Identify which cell holds the provided text, then report its [x, y] central coordinate. 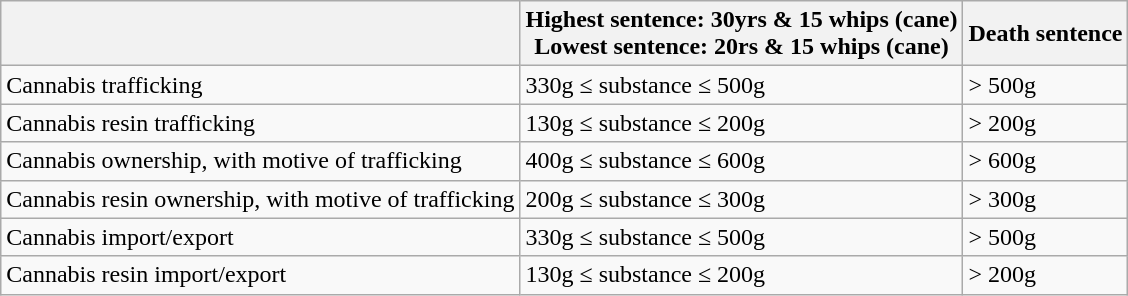
Cannabis resin ownership, with motive of trafficking [260, 199]
400g ≤ substance ≤ 600g [742, 161]
Cannabis resin trafficking [260, 123]
Cannabis trafficking [260, 85]
> 300g [1046, 199]
Cannabis ownership, with motive of trafficking [260, 161]
> 600g [1046, 161]
Death sentence [1046, 34]
Cannabis import/export [260, 237]
Cannabis resin import/export [260, 275]
Highest sentence: 30yrs & 15 whips (cane)Lowest sentence: 20rs & 15 whips (cane) [742, 34]
200g ≤ substance ≤ 300g [742, 199]
